Return [X, Y] of the center of cell containing provided text 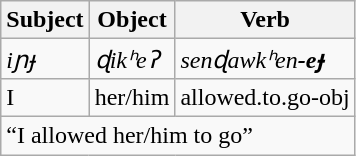
Object [132, 20]
“I allowed her/him to go” [178, 135]
her/him [132, 97]
ɖikʰeʔ [132, 59]
senɖawkʰen-eɟ [265, 59]
I [45, 97]
Verb [265, 20]
iɲɟ [45, 59]
Subject [45, 20]
allowed.to.go-obj [265, 97]
